Detect which cell encompasses the target text, then output its [x, y] center coordinate. 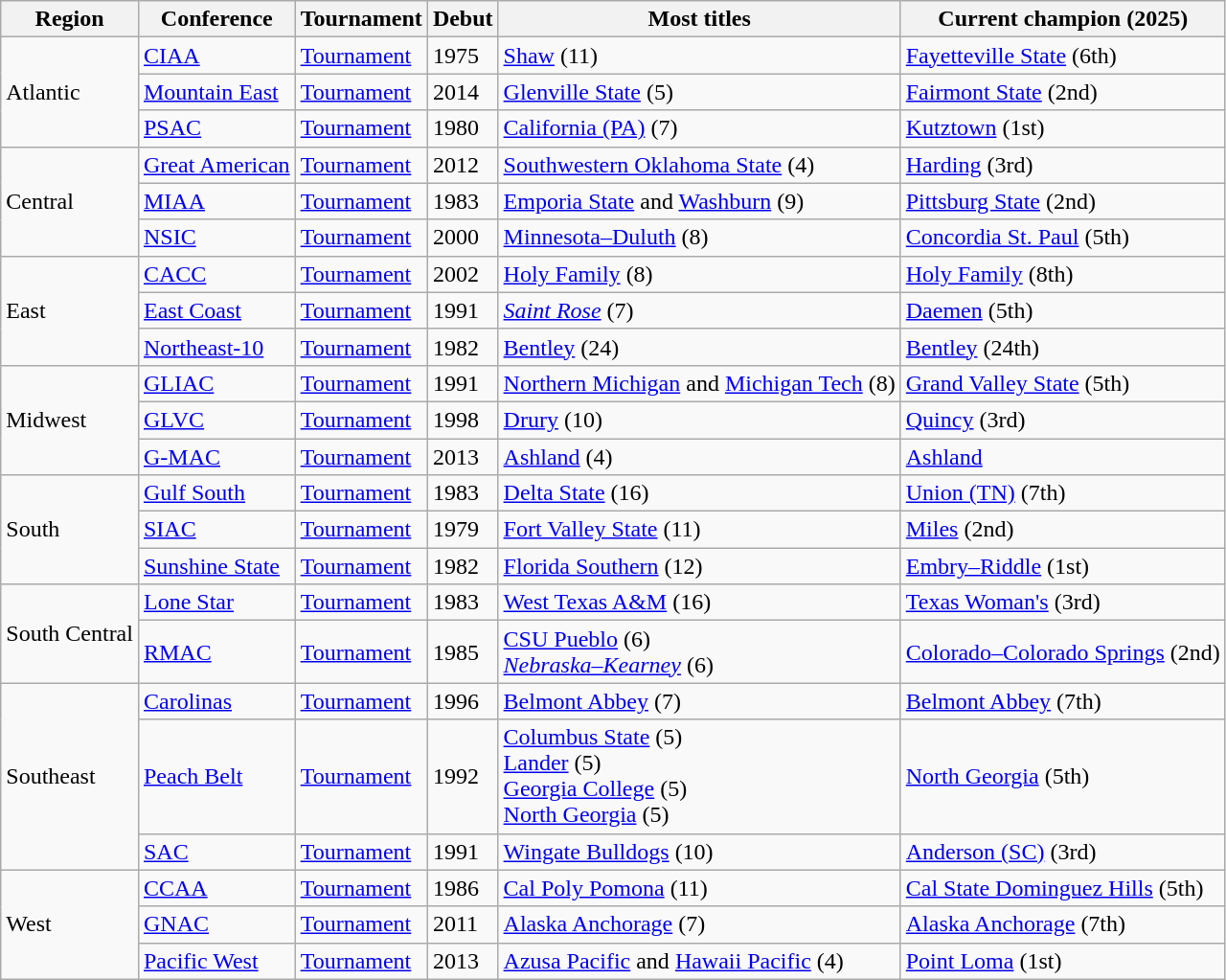
GLVC [216, 420]
PSAC [216, 128]
Debut [463, 19]
CSU Pueblo (6)Nebraska–Kearney (6) [699, 651]
Quincy (3rd) [1063, 420]
Region [70, 19]
Carolinas [216, 701]
Cal Poly Pomona (11) [699, 888]
GLIAC [216, 383]
Atlantic [70, 92]
Shaw (11) [699, 56]
Gulf South [216, 493]
2000 [463, 238]
Southwestern Oklahoma State (4) [699, 165]
NSIC [216, 238]
Glenville State (5) [699, 92]
Bentley (24th) [1063, 347]
Texas Woman's (3rd) [1063, 603]
Concordia St. Paul (5th) [1063, 238]
Holy Family (8th) [1063, 274]
Northeast-10 [216, 347]
1979 [463, 530]
2002 [463, 274]
Lone Star [216, 603]
Pittsburg State (2nd) [1063, 201]
1996 [463, 701]
Florida Southern (12) [699, 566]
CACC [216, 274]
Bentley (24) [699, 347]
West [70, 924]
Delta State (16) [699, 493]
Belmont Abbey (7) [699, 701]
Kutztown (1st) [1063, 128]
Embry–Riddle (1st) [1063, 566]
South Central [70, 634]
Northern Michigan and Michigan Tech (8) [699, 383]
Peach Belt [216, 776]
Saint Rose (7) [699, 310]
Holy Family (8) [699, 274]
Pacific West [216, 961]
SAC [216, 852]
1992 [463, 776]
Fayetteville State (6th) [1063, 56]
MIAA [216, 201]
Cal State Dominguez Hills (5th) [1063, 888]
1986 [463, 888]
Ashland (4) [699, 457]
Central [70, 201]
CCAA [216, 888]
Midwest [70, 420]
Alaska Anchorage (7th) [1063, 924]
2012 [463, 165]
Fairmont State (2nd) [1063, 92]
1980 [463, 128]
Fort Valley State (11) [699, 530]
Alaska Anchorage (7) [699, 924]
Harding (3rd) [1063, 165]
Minnesota–Duluth (8) [699, 238]
RMAC [216, 651]
2011 [463, 924]
Most titles [699, 19]
1998 [463, 420]
East [70, 310]
Great American [216, 165]
East Coast [216, 310]
SIAC [216, 530]
North Georgia (5th) [1063, 776]
Point Loma (1st) [1063, 961]
Wingate Bulldogs (10) [699, 852]
Drury (10) [699, 420]
Sunshine State [216, 566]
California (PA) (7) [699, 128]
CIAA [216, 56]
Columbus State (5)Lander (5)Georgia College (5)North Georgia (5) [699, 776]
1985 [463, 651]
Daemen (5th) [1063, 310]
Conference [216, 19]
Anderson (SC) (3rd) [1063, 852]
Ashland [1063, 457]
Azusa Pacific and Hawaii Pacific (4) [699, 961]
Colorado–Colorado Springs (2nd) [1063, 651]
Grand Valley State (5th) [1063, 383]
2014 [463, 92]
G-MAC [216, 457]
Emporia State and Washburn (9) [699, 201]
Southeast [70, 776]
1975 [463, 56]
South [70, 530]
Mountain East [216, 92]
Miles (2nd) [1063, 530]
Union (TN) (7th) [1063, 493]
Current champion (2025) [1063, 19]
West Texas A&M (16) [699, 603]
GNAC [216, 924]
Belmont Abbey (7th) [1063, 701]
